Determine the [x, y] coordinate at the center of the cell enclosing the given text.  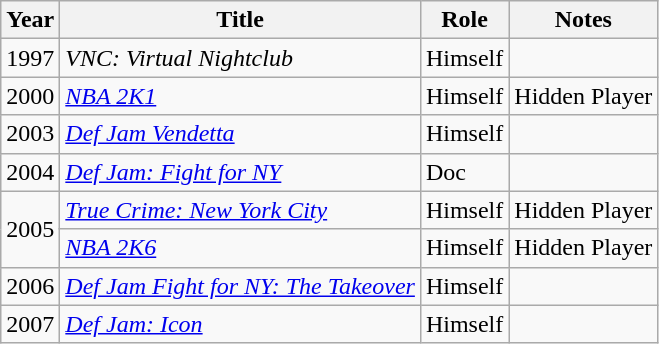
Def Jam: Icon [240, 324]
Notes [584, 20]
2004 [30, 172]
Title [240, 20]
Def Jam: Fight for NY [240, 172]
2006 [30, 286]
Def Jam Fight for NY: The Takeover [240, 286]
1997 [30, 58]
NBA 2K6 [240, 248]
Doc [464, 172]
2007 [30, 324]
Role [464, 20]
NBA 2K1 [240, 96]
2003 [30, 134]
2000 [30, 96]
Year [30, 20]
True Crime: New York City [240, 210]
VNC: Virtual Nightclub [240, 58]
2005 [30, 229]
Def Jam Vendetta [240, 134]
